Return [x, y] of the center of cell containing provided text 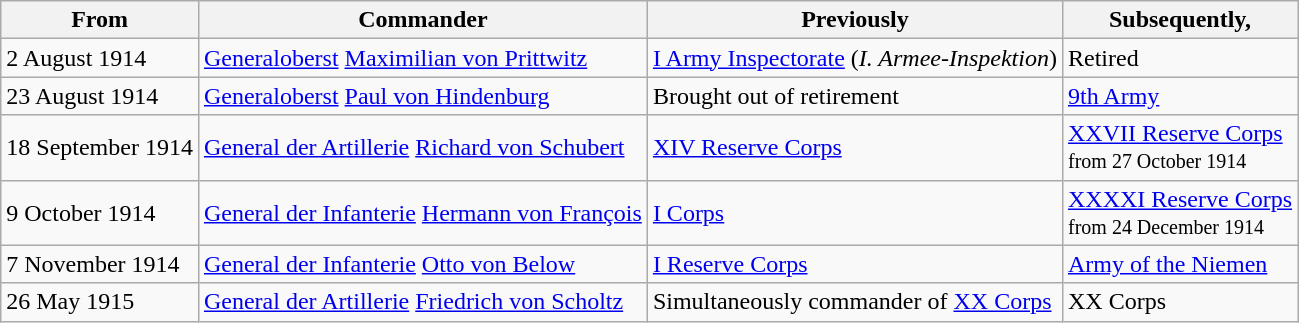
Previously [854, 20]
XIV Reserve Corps [854, 148]
General der Infanterie Otto von Below [422, 264]
Brought out of retirement [854, 96]
Subsequently, [1180, 20]
General der Artillerie Friedrich von Scholtz [422, 302]
2 August 1914 [100, 58]
General der Artillerie Richard von Schubert [422, 148]
I Army Inspectorate (I. Armee-Inspektion) [854, 58]
Commander [422, 20]
18 September 1914 [100, 148]
From [100, 20]
Army of the Niemen [1180, 264]
Retired [1180, 58]
Generaloberst Maximilian von Prittwitz [422, 58]
I Corps [854, 212]
I Reserve Corps [854, 264]
9th Army [1180, 96]
XXXXI Reserve Corpsfrom 24 December 1914 [1180, 212]
XX Corps [1180, 302]
9 October 1914 [100, 212]
23 August 1914 [100, 96]
Simultaneously commander of XX Corps [854, 302]
XXVII Reserve Corpsfrom 27 October 1914 [1180, 148]
General der Infanterie Hermann von François [422, 212]
26 May 1915 [100, 302]
7 November 1914 [100, 264]
Generaloberst Paul von Hindenburg [422, 96]
